Detect which cell encompasses the target text, then output its (X, Y) center coordinate. 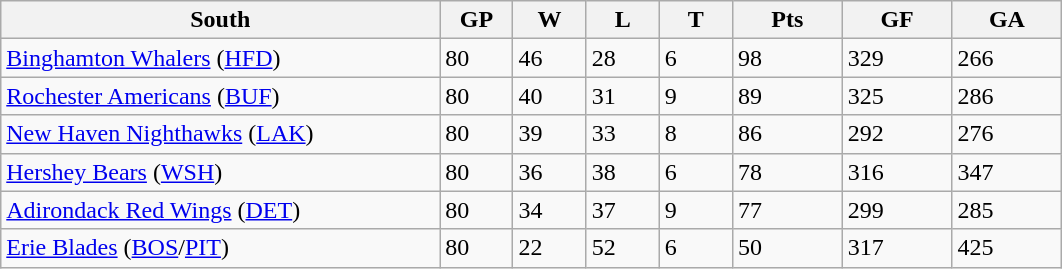
GF (897, 20)
GA (1007, 20)
Erie Blades (BOS/PIT) (220, 248)
New Haven Nighthawks (LAK) (220, 134)
L (622, 20)
329 (897, 58)
South (220, 20)
37 (622, 210)
31 (622, 96)
Pts (787, 20)
325 (897, 96)
28 (622, 58)
86 (787, 134)
286 (1007, 96)
40 (550, 96)
Binghamton Whalers (HFD) (220, 58)
78 (787, 172)
Rochester Americans (BUF) (220, 96)
292 (897, 134)
276 (1007, 134)
98 (787, 58)
89 (787, 96)
347 (1007, 172)
Hershey Bears (WSH) (220, 172)
77 (787, 210)
22 (550, 248)
34 (550, 210)
46 (550, 58)
GP (476, 20)
39 (550, 134)
285 (1007, 210)
Adirondack Red Wings (DET) (220, 210)
266 (1007, 58)
425 (1007, 248)
8 (696, 134)
50 (787, 248)
317 (897, 248)
316 (897, 172)
299 (897, 210)
52 (622, 248)
T (696, 20)
W (550, 20)
38 (622, 172)
33 (622, 134)
36 (550, 172)
